From the cell containing the given text, extract its center point as [X, Y] coordinate. 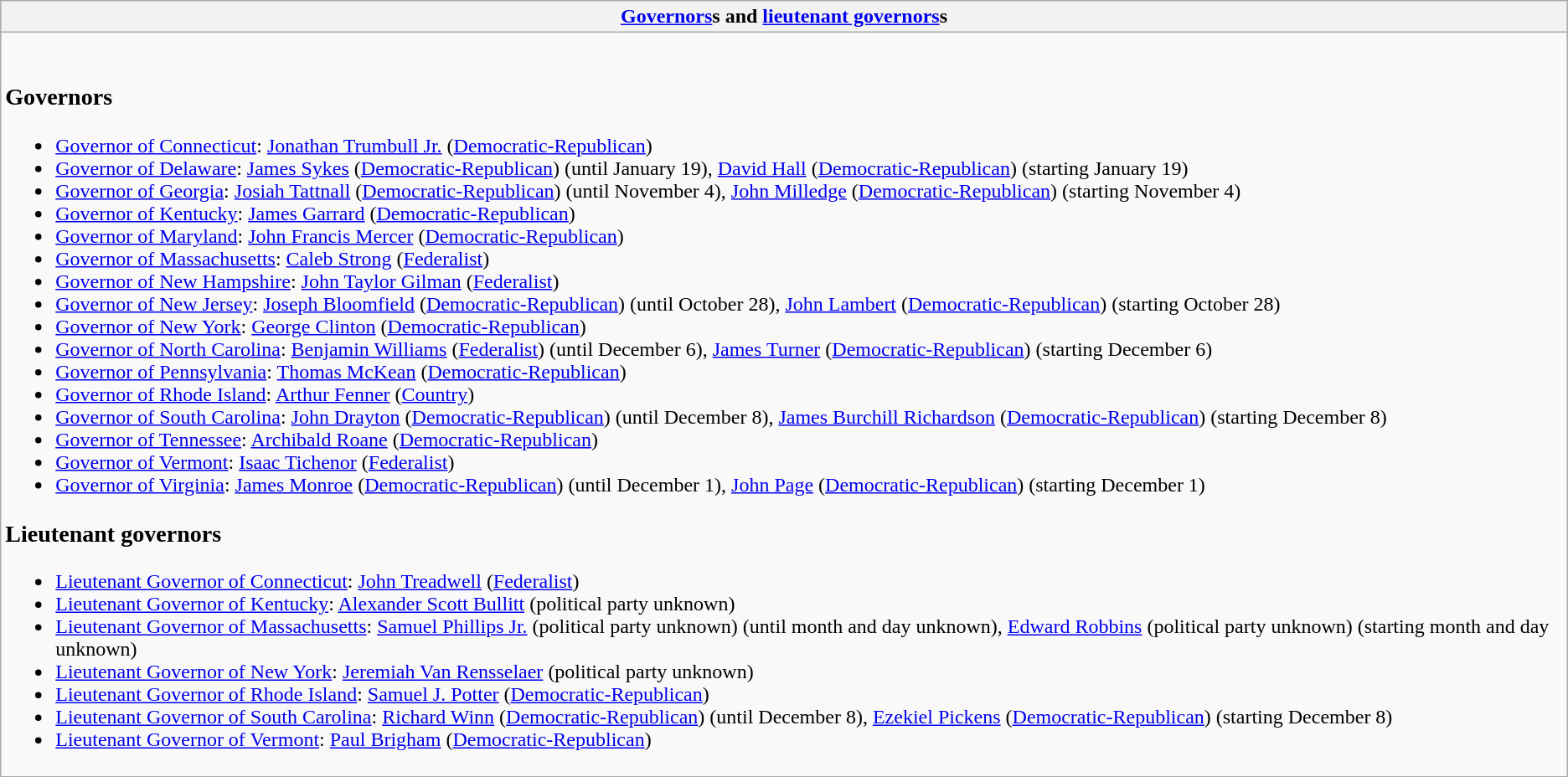
Governorss and lieutenant governorss [784, 17]
